Pinpoint the cell where the given text exists, returning its (X, Y) midpoint coordinate. 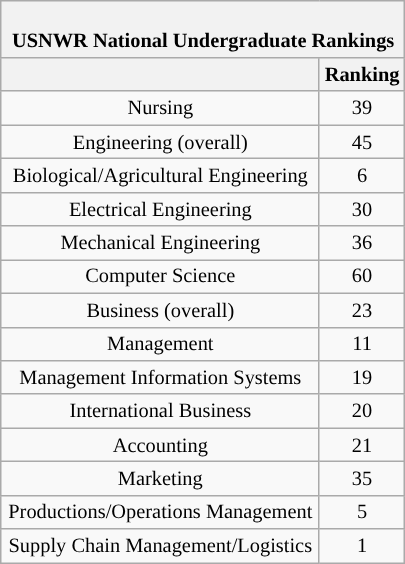
Mechanical Engineering (160, 243)
Supply Chain Management/Logistics (160, 546)
36 (362, 243)
Accounting (160, 445)
USNWR National Undergraduate Rankings (203, 29)
30 (362, 209)
Electrical Engineering (160, 209)
5 (362, 512)
Management Information Systems (160, 378)
35 (362, 479)
20 (362, 411)
Productions/Operations Management (160, 512)
11 (362, 344)
Business (overall) (160, 310)
Engineering (overall) (160, 142)
1 (362, 546)
Computer Science (160, 277)
21 (362, 445)
Nursing (160, 108)
60 (362, 277)
39 (362, 108)
International Business (160, 411)
Management (160, 344)
23 (362, 310)
45 (362, 142)
Biological/Agricultural Engineering (160, 176)
Marketing (160, 479)
6 (362, 176)
19 (362, 378)
Ranking (362, 75)
